Identify which cell holds the provided text, then report its [x, y] central coordinate. 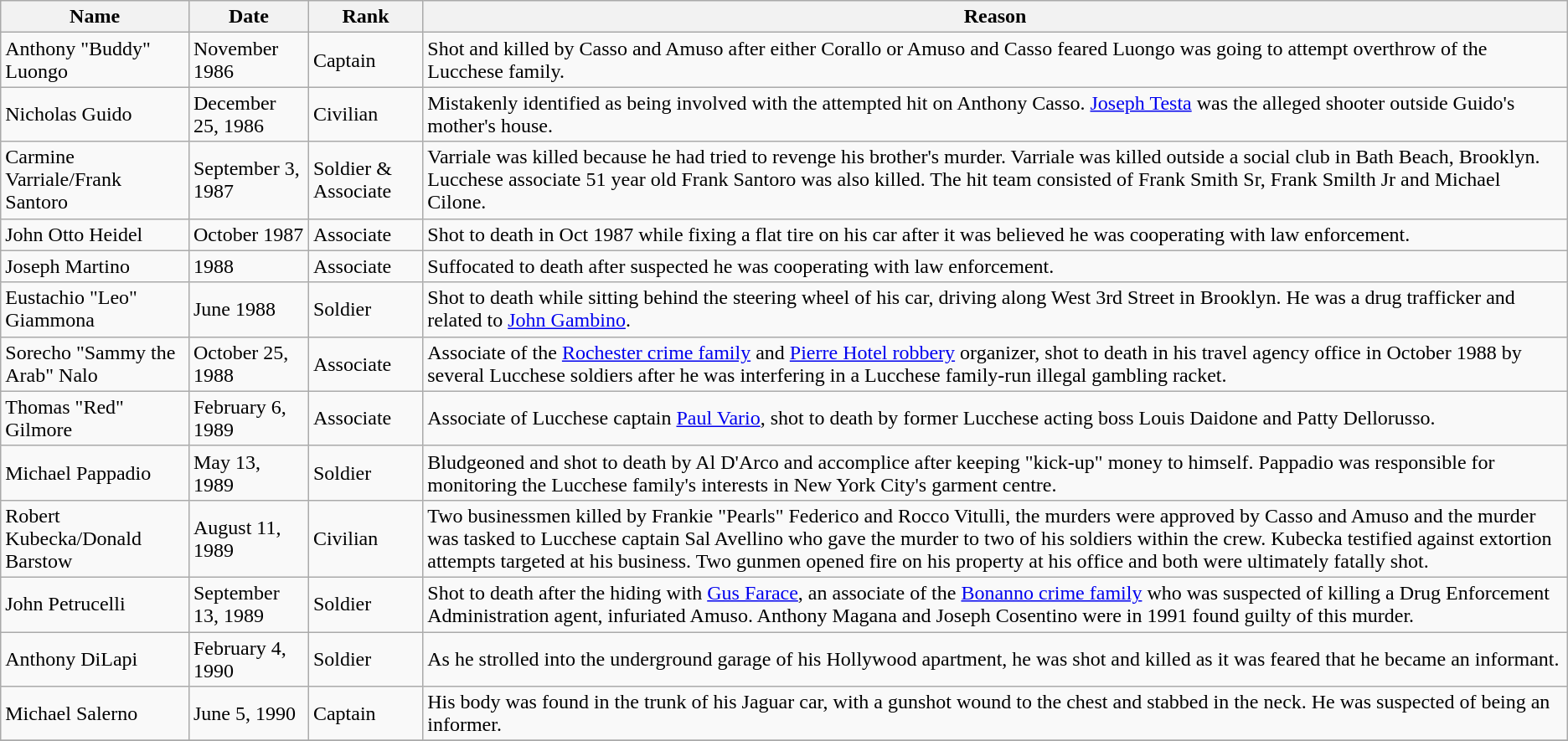
Michael Pappadio [95, 472]
Anthony "Buddy" Luongo [95, 60]
Sorecho "Sammy the Arab" Nalo [95, 363]
Date [248, 17]
November 1986 [248, 60]
Name [95, 17]
September 3, 1987 [248, 180]
Reason [995, 17]
Eustachio "Leo" Giammona [95, 310]
Shot and killed by Casso and Amuso after either Corallo or Amuso and Casso feared Luongo was going to attempt overthrow of the Lucchese family. [995, 60]
Joseph Martino [95, 266]
John Petrucelli [95, 605]
Associate of Lucchese captain Paul Vario, shot to death by former Lucchese acting boss Louis Daidone and Patty Dellorusso. [995, 419]
February 4, 1990 [248, 658]
Rank [365, 17]
John Otto Heidel [95, 234]
Michael Salerno [95, 713]
October 25, 1988 [248, 363]
Suffocated to death after suspected he was cooperating with law enforcement. [995, 266]
September 13, 1989 [248, 605]
Carmine Varriale/Frank Santoro [95, 180]
1988 [248, 266]
Anthony DiLapi [95, 658]
October 1987 [248, 234]
June 1988 [248, 310]
Nicholas Guido [95, 114]
Thomas "Red" Gilmore [95, 419]
Shot to death in Oct 1987 while fixing a flat tire on his car after it was believed he was cooperating with law enforcement. [995, 234]
His body was found in the trunk of his Jaguar car, with a gunshot wound to the chest and stabbed in the neck. He was suspected of being an informer. [995, 713]
Soldier & Associate [365, 180]
As he strolled into the underground garage of his Hollywood apartment, he was shot and killed as it was feared that he became an informant. [995, 658]
Robert Kubecka/Donald Barstow [95, 538]
February 6, 1989 [248, 419]
August 11, 1989 [248, 538]
Mistakenly identified as being involved with the attempted hit on Anthony Casso. Joseph Testa was the alleged shooter outside Guido's mother's house. [995, 114]
December 25, 1986 [248, 114]
June 5, 1990 [248, 713]
May 13, 1989 [248, 472]
